Pinpoint the cell where the given text exists, returning its (x, y) midpoint coordinate. 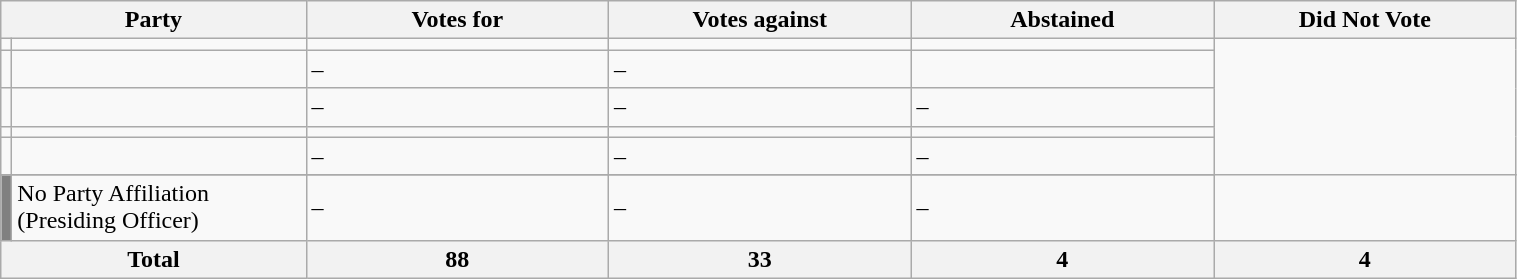
No Party Affiliation (Presiding Officer) (159, 208)
Votes for (457, 20)
Party (154, 20)
Votes against (759, 20)
Did Not Vote (1365, 20)
88 (457, 259)
Total (154, 259)
Abstained (1062, 20)
33 (759, 259)
